Return the (X, Y) coordinate for the center point of the cell that contains the specified text.  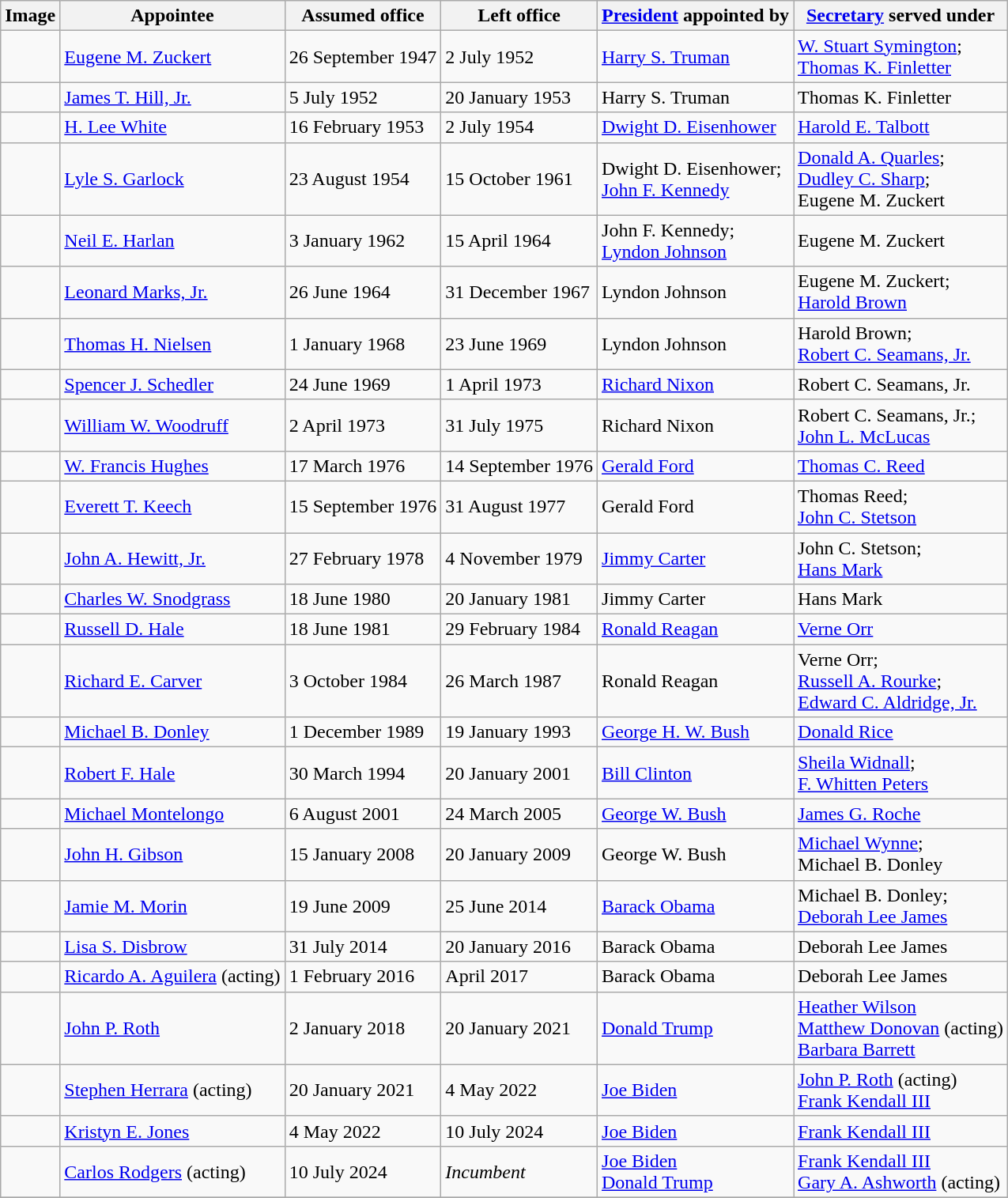
Stephen Herrara (acting) (172, 1090)
6 August 2001 (363, 814)
2 July 1954 (519, 127)
James T. Hill, Jr. (172, 97)
H. Lee White (172, 127)
Incumbent (519, 1172)
Kristyn E. Jones (172, 1131)
Donald A. Quarles;Dudley C. Sharp;Eugene M. Zuckert (901, 179)
Dwight D. Eisenhower (696, 127)
Thomas K. Finletter (901, 97)
Image (30, 16)
31 July 1975 (519, 425)
John P. Roth (172, 1028)
Thomas C. Reed (901, 466)
Assumed office (363, 16)
26 September 1947 (363, 57)
15 September 1976 (363, 506)
Charles W. Snodgrass (172, 599)
Thomas Reed;John C. Stetson (901, 506)
29 February 1984 (519, 629)
26 June 1964 (363, 293)
Lyle S. Garlock (172, 179)
24 March 2005 (519, 814)
25 June 2014 (519, 906)
Everett T. Keech (172, 506)
3 January 1962 (363, 240)
Michael B. Donley (172, 732)
Spencer J. Schedler (172, 384)
31 August 1977 (519, 506)
Appointee (172, 16)
20 January 1953 (519, 97)
Carlos Rodgers (acting) (172, 1172)
14 September 1976 (519, 466)
Frank Kendall III (901, 1131)
Russell D. Hale (172, 629)
27 February 1978 (363, 558)
30 March 1994 (363, 773)
20 January 1981 (519, 599)
James G. Roche (901, 814)
15 October 1961 (519, 179)
W. Francis Hughes (172, 466)
1 April 1973 (519, 384)
William W. Woodruff (172, 425)
Heather WilsonMatthew Donovan (acting)Barbara Barrett (901, 1028)
26 March 1987 (519, 681)
18 June 1980 (363, 599)
Frank Kendall IIIGary A. Ashworth (acting) (901, 1172)
Leonard Marks, Jr. (172, 293)
23 August 1954 (363, 179)
1 February 2016 (363, 977)
4 November 1979 (519, 558)
Thomas H. Nielsen (172, 343)
Bill Clinton (696, 773)
W. Stuart Symington;Thomas K. Finletter (901, 57)
Donald Trump (696, 1028)
John A. Hewitt, Jr. (172, 558)
24 June 1969 (363, 384)
15 January 2008 (363, 854)
Neil E. Harlan (172, 240)
16 February 1953 (363, 127)
Richard E. Carver (172, 681)
Donald Rice (901, 732)
20 January 2016 (519, 947)
Verne Orr;Russell A. Rourke;Edward C. Aldridge, Jr. (901, 681)
Michael Wynne;Michael B. Donley (901, 854)
20 January 2001 (519, 773)
23 June 1969 (519, 343)
John H. Gibson (172, 854)
17 March 1976 (363, 466)
31 December 1967 (519, 293)
George H. W. Bush (696, 732)
19 January 1993 (519, 732)
Robert C. Seamans, Jr. (901, 384)
2 July 1952 (519, 57)
1 January 1968 (363, 343)
Verne Orr (901, 629)
20 January 2009 (519, 854)
Eugene M. Zuckert; Harold Brown (901, 293)
31 July 2014 (363, 947)
Dwight D. Eisenhower;John F. Kennedy (696, 179)
Harold Brown;Robert C. Seamans, Jr. (901, 343)
Robert F. Hale (172, 773)
April 2017 (519, 977)
John C. Stetson;Hans Mark (901, 558)
2 April 1973 (363, 425)
Lisa S. Disbrow (172, 947)
Sheila Widnall;F. Whitten Peters (901, 773)
19 June 2009 (363, 906)
Jamie M. Morin (172, 906)
Michael Montelongo (172, 814)
John F. Kennedy;Lyndon Johnson (696, 240)
1 December 1989 (363, 732)
15 April 1964 (519, 240)
Left office (519, 16)
Hans Mark (901, 599)
Ricardo A. Aguilera (acting) (172, 977)
2 January 2018 (363, 1028)
President appointed by (696, 16)
Robert C. Seamans, Jr.;John L. McLucas (901, 425)
Harold E. Talbott (901, 127)
3 October 1984 (363, 681)
18 June 1981 (363, 629)
Joe BidenDonald Trump (696, 1172)
Secretary served under (901, 16)
Michael B. Donley;Deborah Lee James (901, 906)
John P. Roth (acting)Frank Kendall III (901, 1090)
5 July 1952 (363, 97)
